Output the (x, y) coordinate of the center of the cell containing the given text.  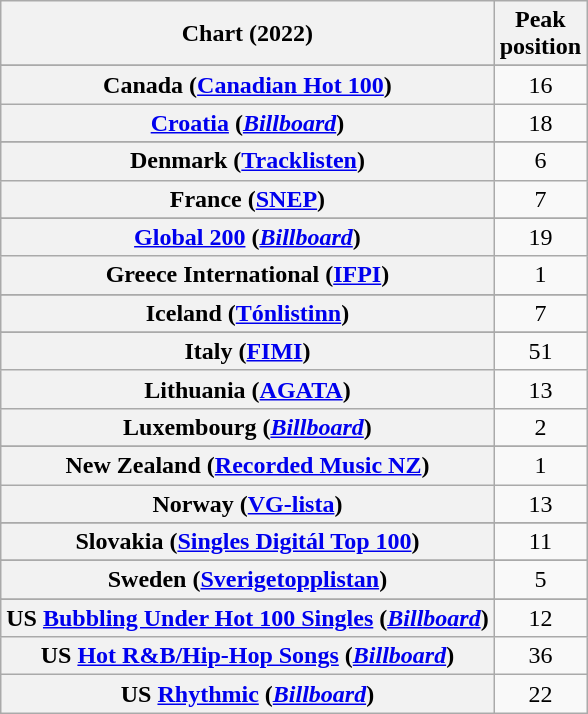
Italy (FIMI) (248, 351)
Peakposition (540, 34)
Canada (Canadian Hot 100) (248, 85)
France (SNEP) (248, 199)
Sweden (Sverigetopplistan) (248, 580)
Denmark (Tracklisten) (248, 161)
Croatia (Billboard) (248, 123)
Global 200 (Billboard) (248, 237)
22 (540, 694)
Norway (VG-lista) (248, 503)
6 (540, 161)
New Zealand (Recorded Music NZ) (248, 465)
Chart (2022) (248, 34)
Slovakia (Singles Digitál Top 100) (248, 542)
12 (540, 618)
US Bubbling Under Hot 100 Singles (Billboard) (248, 618)
11 (540, 542)
US Hot R&B/Hip-Hop Songs (Billboard) (248, 656)
36 (540, 656)
Lithuania (AGATA) (248, 389)
Luxembourg (Billboard) (248, 427)
51 (540, 351)
16 (540, 85)
US Rhythmic (Billboard) (248, 694)
Iceland (Tónlistinn) (248, 313)
5 (540, 580)
2 (540, 427)
18 (540, 123)
19 (540, 237)
Greece International (IFPI) (248, 275)
